Detect which cell encompasses the target text, then output its (x, y) center coordinate. 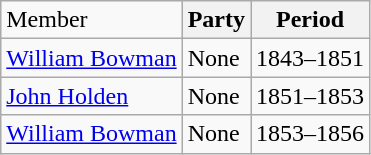
Party (216, 20)
John Holden (92, 96)
1853–1856 (310, 134)
1851–1853 (310, 96)
1843–1851 (310, 58)
Member (92, 20)
Period (310, 20)
